Determine the [X, Y] coordinate at the center of the cell enclosing the given text.  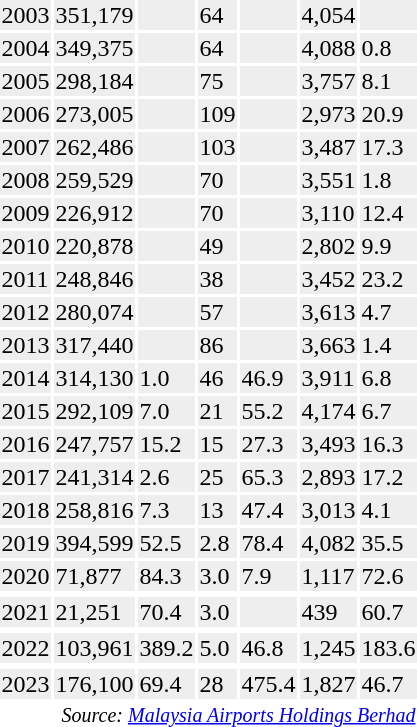
3,757 [328, 81]
241,314 [94, 477]
60.7 [388, 612]
20.9 [388, 114]
75 [218, 81]
3,551 [328, 180]
2,893 [328, 477]
2011 [26, 279]
2014 [26, 378]
3,613 [328, 312]
49 [218, 246]
17.2 [388, 477]
2015 [26, 411]
0.8 [388, 48]
2,802 [328, 246]
16.3 [388, 444]
439 [328, 612]
258,816 [94, 510]
35.5 [388, 543]
2.8 [218, 543]
7.9 [268, 576]
247,757 [94, 444]
292,109 [94, 411]
9.9 [388, 246]
3,493 [328, 444]
1,245 [328, 648]
176,100 [94, 684]
103 [218, 147]
46.8 [268, 648]
314,130 [94, 378]
2018 [26, 510]
2013 [26, 345]
7.0 [166, 411]
27.3 [268, 444]
2022 [26, 648]
71,877 [94, 576]
3,013 [328, 510]
220,878 [94, 246]
2023 [26, 684]
4,174 [328, 411]
2003 [26, 15]
3,452 [328, 279]
4,088 [328, 48]
2009 [26, 213]
55.2 [268, 411]
78.4 [268, 543]
4.7 [388, 312]
3,110 [328, 213]
46 [218, 378]
69.4 [166, 684]
262,486 [94, 147]
280,074 [94, 312]
2004 [26, 48]
21 [218, 411]
2007 [26, 147]
4,054 [328, 15]
2019 [26, 543]
70.4 [166, 612]
475.4 [268, 684]
2020 [26, 576]
1,117 [328, 576]
2010 [26, 246]
8.1 [388, 81]
6.7 [388, 411]
298,184 [94, 81]
86 [218, 345]
2016 [26, 444]
183.6 [388, 648]
65.3 [268, 477]
317,440 [94, 345]
1.0 [166, 378]
47.4 [268, 510]
2,973 [328, 114]
46.7 [388, 684]
21,251 [94, 612]
7.3 [166, 510]
226,912 [94, 213]
38 [218, 279]
72.6 [388, 576]
2.6 [166, 477]
2006 [26, 114]
389.2 [166, 648]
84.3 [166, 576]
15 [218, 444]
3,911 [328, 378]
17.3 [388, 147]
2021 [26, 612]
57 [218, 312]
46.9 [268, 378]
4.1 [388, 510]
351,179 [94, 15]
1.4 [388, 345]
4,082 [328, 543]
2017 [26, 477]
6.8 [388, 378]
2012 [26, 312]
25 [218, 477]
2008 [26, 180]
12.4 [388, 213]
109 [218, 114]
349,375 [94, 48]
248,846 [94, 279]
394,599 [94, 543]
5.0 [218, 648]
2005 [26, 81]
15.2 [166, 444]
1,827 [328, 684]
3,487 [328, 147]
3,663 [328, 345]
13 [218, 510]
52.5 [166, 543]
259,529 [94, 180]
103,961 [94, 648]
23.2 [388, 279]
273,005 [94, 114]
1.8 [388, 180]
28 [218, 684]
